Find where the given text appears and provide that cell's center as [X, Y] coordinate. 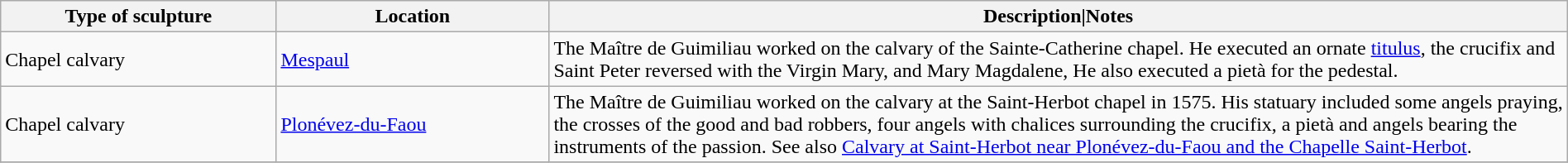
Location [413, 17]
Mespaul [413, 60]
Type of sculpture [139, 17]
Description|Notes [1059, 17]
Plonévez-du-Faou [413, 124]
